Return the [x, y] coordinate for the center point of the cell that contains the specified text.  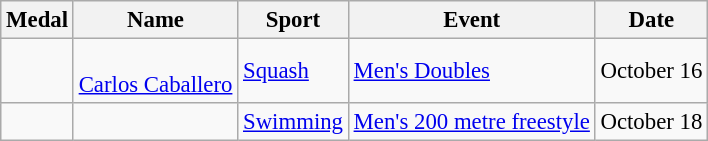
Swimming [294, 122]
Date [651, 20]
Squash [294, 72]
Men's Doubles [472, 72]
Men's 200 metre freestyle [472, 122]
Carlos Caballero [155, 72]
October 16 [651, 72]
Event [472, 20]
Medal [38, 20]
Name [155, 20]
October 18 [651, 122]
Sport [294, 20]
